Detect which cell encompasses the target text, then output its [X, Y] center coordinate. 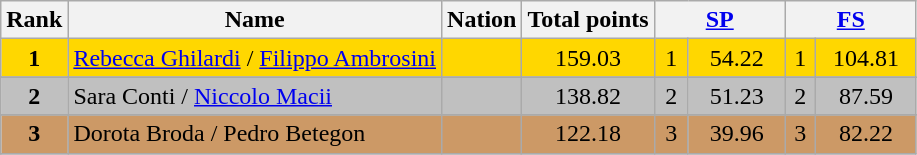
Total points [588, 20]
51.23 [736, 96]
Nation [482, 20]
Dorota Broda / Pedro Betegon [255, 134]
FS [850, 20]
138.82 [588, 96]
122.18 [588, 134]
Name [255, 20]
Sara Conti / Niccolo Macii [255, 96]
82.22 [866, 134]
Rank [34, 20]
54.22 [736, 58]
39.96 [736, 134]
87.59 [866, 96]
Rebecca Ghilardi / Filippo Ambrosini [255, 58]
SP [720, 20]
159.03 [588, 58]
104.81 [866, 58]
